Provide the [X, Y] coordinate of the cell's center where the given text is located.  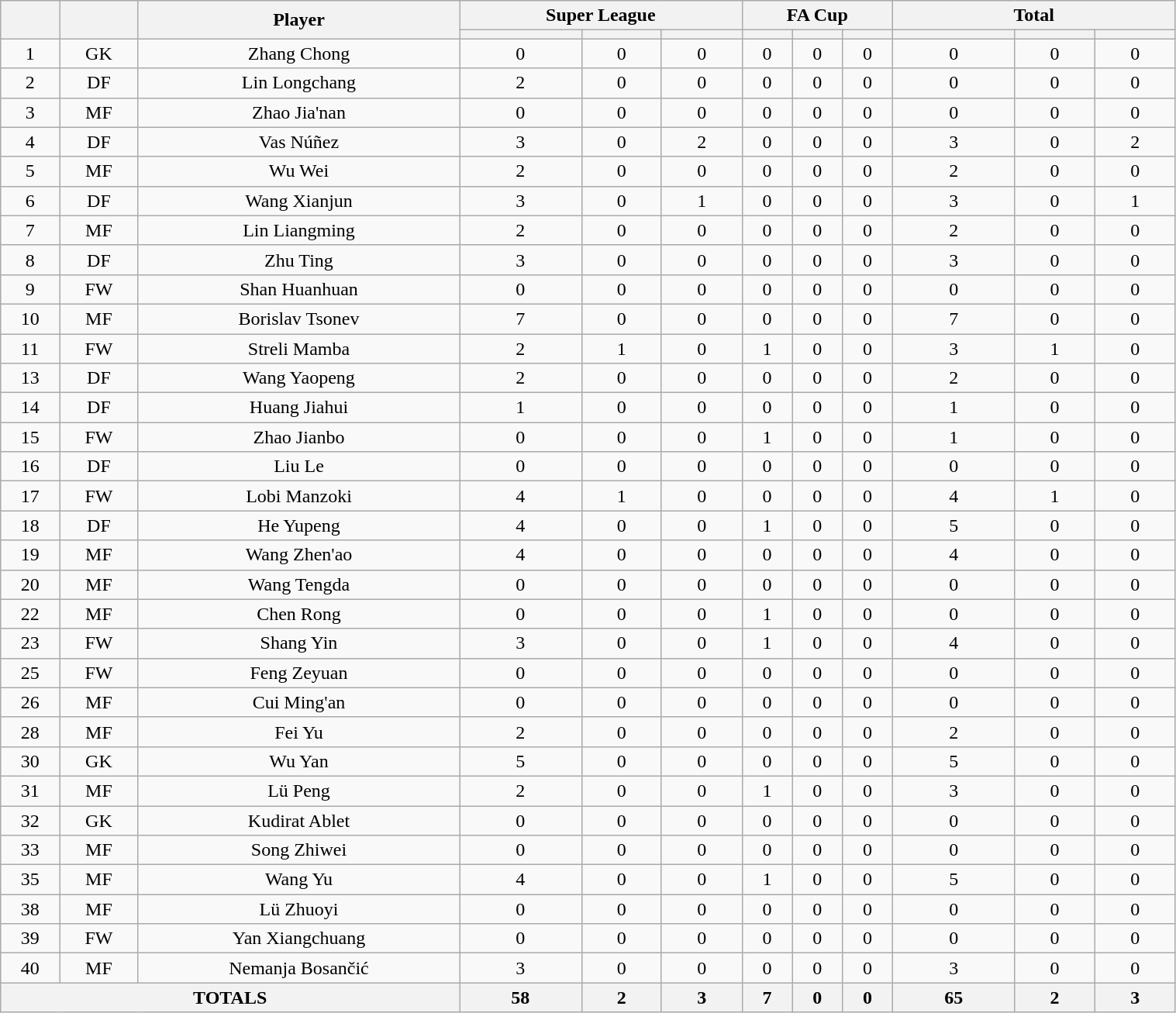
26 [30, 702]
17 [30, 496]
Zhang Chong [298, 53]
14 [30, 408]
22 [30, 614]
Lobi Manzoki [298, 496]
Kudirat Ablet [298, 821]
8 [30, 260]
Super League [601, 16]
Shan Huanhuan [298, 289]
Feng Zeyuan [298, 673]
Chen Rong [298, 614]
Zhao Jia'nan [298, 112]
Wang Zhen'ao [298, 555]
Total [1034, 16]
Streli Mamba [298, 348]
18 [30, 525]
Wang Yaopeng [298, 378]
Cui Ming'an [298, 702]
58 [521, 997]
Vas Núñez [298, 142]
40 [30, 968]
Yan Xiangchuang [298, 939]
20 [30, 584]
He Yupeng [298, 525]
19 [30, 555]
Player [298, 20]
Liu Le [298, 467]
65 [954, 997]
Nemanja Bosančić [298, 968]
9 [30, 289]
28 [30, 732]
Shang Yin [298, 643]
FA Cup [817, 16]
Lü Zhuoyi [298, 909]
31 [30, 791]
13 [30, 378]
Huang Jiahui [298, 408]
38 [30, 909]
Borislav Tsonev [298, 319]
15 [30, 437]
32 [30, 821]
25 [30, 673]
11 [30, 348]
Wang Xianjun [298, 201]
10 [30, 319]
Wang Tengda [298, 584]
Lin Longchang [298, 83]
Zhu Ting [298, 260]
Lin Liangming [298, 230]
39 [30, 939]
Lü Peng [298, 791]
TOTALS [230, 997]
Zhao Jianbo [298, 437]
35 [30, 880]
6 [30, 201]
Wang Yu [298, 880]
Song Zhiwei [298, 850]
Wu Wei [298, 171]
33 [30, 850]
Wu Yan [298, 761]
23 [30, 643]
30 [30, 761]
16 [30, 467]
Fei Yu [298, 732]
